Pinpoint the cell where the given text exists, returning its [X, Y] midpoint coordinate. 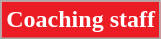
Coaching staff [81, 20]
